From the cell containing the given text, extract its center point as [X, Y] coordinate. 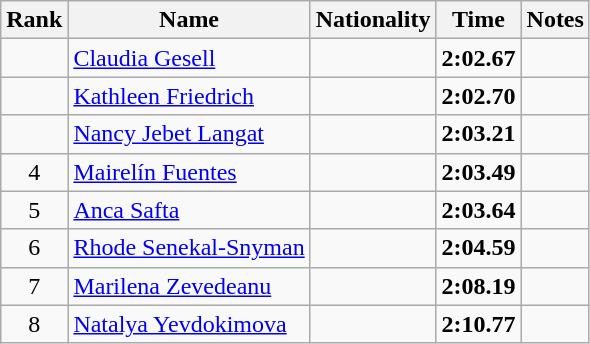
8 [34, 324]
2:08.19 [478, 286]
2:04.59 [478, 248]
Kathleen Friedrich [189, 96]
4 [34, 172]
5 [34, 210]
7 [34, 286]
2:03.21 [478, 134]
Rhode Senekal-Snyman [189, 248]
6 [34, 248]
Marilena Zevedeanu [189, 286]
2:03.49 [478, 172]
Nancy Jebet Langat [189, 134]
Notes [555, 20]
Rank [34, 20]
Claudia Gesell [189, 58]
2:02.67 [478, 58]
2:10.77 [478, 324]
Name [189, 20]
Nationality [373, 20]
2:02.70 [478, 96]
2:03.64 [478, 210]
Anca Safta [189, 210]
Mairelín Fuentes [189, 172]
Natalya Yevdokimova [189, 324]
Time [478, 20]
